Identify which cell holds the provided text, then report its [X, Y] central coordinate. 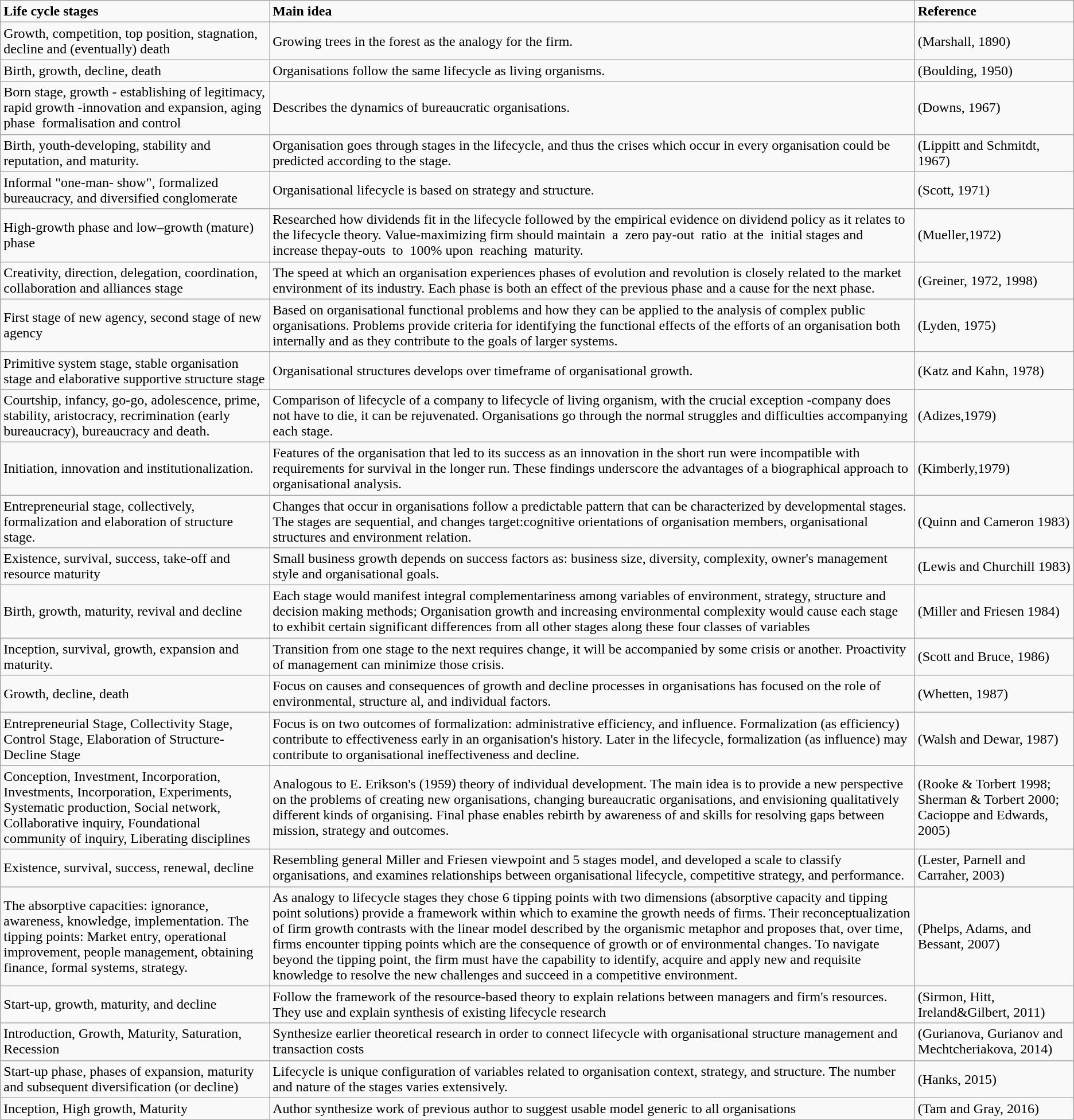
Life cycle stages [135, 11]
Birth, growth, decline, death [135, 71]
Reference [994, 11]
(Lyden, 1975) [994, 325]
Born stage, growth - establishing of legitimacy, rapid growth -innovation and expansion, aging phase formalisation and control [135, 108]
(Gurianova, Gurianov and Mechtcheriakova, 2014) [994, 1042]
(Lippitt and Schmitdt, 1967) [994, 153]
Existence, survival, success, renewal, decline [135, 868]
(Katz and Kahn, 1978) [994, 371]
(Downs, 1967) [994, 108]
(Miller and Friesen 1984) [994, 612]
Introduction, Growth, Maturity, Saturation, Recession [135, 1042]
Organisational structures develops over timeframe of organisational growth. [592, 371]
Inception, High growth, Maturity [135, 1109]
(Scott and Bruce, 1986) [994, 656]
Start-up phase, phases of expansion, maturity and subsequent diversification (or decline) [135, 1079]
(Rooke & Torbert 1998; Sherman & Torbert 2000; Cacioppe and Edwards, 2005) [994, 807]
Birth, youth-developing, stability and reputation, and maturity. [135, 153]
Inception, survival, growth, expansion and maturity. [135, 656]
(Quinn and Cameron 1983) [994, 521]
(Marshall, 1890) [994, 41]
Birth, growth, maturity, revival and decline [135, 612]
(Kimberly,1979) [994, 468]
Author synthesize work of previous author to suggest usable model generic to all organisations [592, 1109]
Existence, survival, success, take-off and resource maturity [135, 567]
(Hanks, 2015) [994, 1079]
(Sirmon, Hitt, Ireland&Gilbert, 2011) [994, 1004]
(Whetten, 1987) [994, 694]
Growth, decline, death [135, 694]
Organisational lifecycle is based on strategy and structure. [592, 190]
(Mueller,1972) [994, 235]
Start-up, growth, maturity, and decline [135, 1004]
First stage of new agency, second stage of new agency [135, 325]
Main idea [592, 11]
Informal "one-man- show", formalized bureaucracy, and diversified conglomerate [135, 190]
Primitive system stage, stable organisation stage and elaborative supportive structure stage [135, 371]
Small business growth depends on success factors as: business size, diversity, complexity, owner's management style and organisational goals. [592, 567]
(Walsh and Dewar, 1987) [994, 739]
Entrepreneurial Stage, Collectivity Stage, Control Stage, Elaboration of Structure-Decline Stage [135, 739]
(Greiner, 1972, 1998) [994, 280]
(Scott, 1971) [994, 190]
(Lester, Parnell and Carraher, 2003) [994, 868]
Organisation goes through stages in the lifecycle, and thus the crises which occur in every organisation could be predicted according to the stage. [592, 153]
Growing trees in the forest as the analogy for the firm. [592, 41]
(Lewis and Churchill 1983) [994, 567]
(Adizes,1979) [994, 415]
Entrepreneurial stage, collectively, formalization and elaboration of structure stage. [135, 521]
Synthesize earlier theoretical research in order to connect lifecycle with organisational structure management and transaction costs [592, 1042]
Growth, competition, top position, stagnation, decline and (eventually) death [135, 41]
Courtship, infancy, go-go, adolescence, prime, stability, aristocracy, recrimination (early bureaucracy), bureaucracy and death. [135, 415]
Creativity, direction, delegation, coordination, collaboration and alliances stage [135, 280]
Organisations follow the same lifecycle as living organisms. [592, 71]
Describes the dynamics of bureaucratic organisations. [592, 108]
High-growth phase and low–growth (mature) phase [135, 235]
(Tam and Gray, 2016) [994, 1109]
Initiation, innovation and institutionalization. [135, 468]
(Phelps, Adams, and Bessant, 2007) [994, 936]
(Boulding, 1950) [994, 71]
